Locate the cell with the specified text and output its [X, Y] center coordinate. 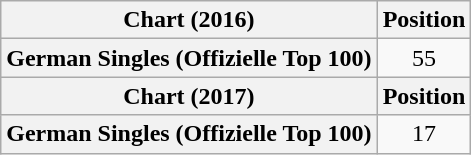
Chart (2016) [189, 20]
17 [424, 134]
Chart (2017) [189, 96]
55 [424, 58]
